Find where the given text appears and provide that cell's center as (X, Y) coordinate. 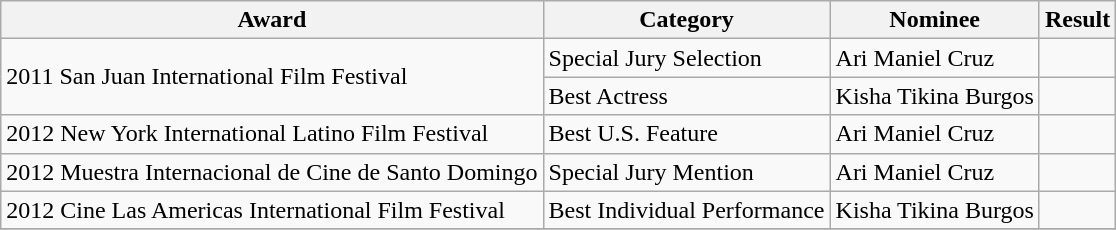
2011 San Juan International Film Festival (272, 77)
Special Jury Selection (686, 58)
2012 New York International Latino Film Festival (272, 134)
Nominee (934, 20)
2012 Cine Las Americas International Film Festival (272, 210)
Result (1077, 20)
Best Individual Performance (686, 210)
Category (686, 20)
2012 Muestra Internacional de Cine de Santo Domingo (272, 172)
Best U.S. Feature (686, 134)
Best Actress (686, 96)
Special Jury Mention (686, 172)
Award (272, 20)
